Output the (x, y) coordinate of the center of the cell containing the given text.  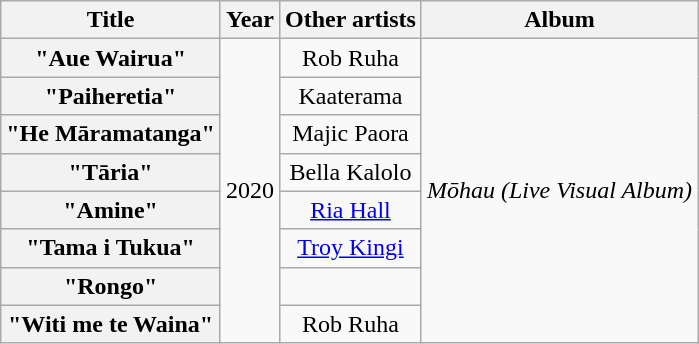
"Witi me te Waina" (111, 324)
Year (250, 20)
"Tāria" (111, 172)
Bella Kalolo (350, 172)
"Rongo" (111, 286)
Title (111, 20)
Album (559, 20)
Troy Kingi (350, 248)
Mōhau (Live Visual Album) (559, 191)
"Aue Wairua" (111, 58)
Kaaterama (350, 96)
"Tama i Tukua" (111, 248)
2020 (250, 191)
Majic Paora (350, 134)
"He Māramatanga" (111, 134)
Ria Hall (350, 210)
"Amine" (111, 210)
Other artists (350, 20)
"Paiheretia" (111, 96)
